Extract the (x, y) coordinate from the center of the cell holding the provided text.  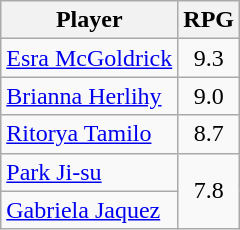
Park Ji-su (90, 172)
Brianna Herlihy (90, 96)
Gabriela Jaquez (90, 210)
9.0 (209, 96)
7.8 (209, 191)
Player (90, 20)
Esra McGoldrick (90, 58)
9.3 (209, 58)
8.7 (209, 134)
RPG (209, 20)
Ritorya Tamilo (90, 134)
